Identify which cell holds the provided text, then report its (x, y) central coordinate. 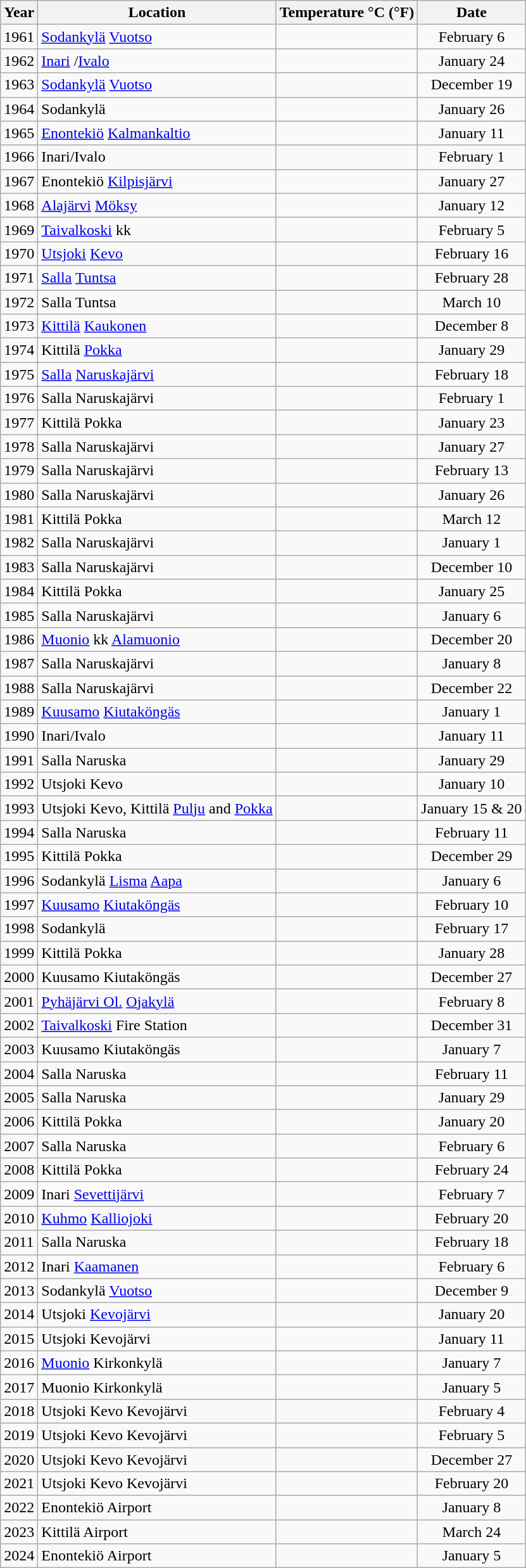
December 9 (472, 1291)
1985 (19, 615)
1986 (19, 639)
February 4 (472, 1411)
1999 (19, 953)
March 10 (472, 302)
March 24 (472, 1532)
Date (472, 13)
1984 (19, 591)
1982 (19, 543)
February 7 (472, 1194)
1971 (19, 277)
Kuhmo Kalliojoki (157, 1218)
Taivalkoski Fire Station (157, 1025)
Kittilä Kaukonen (157, 326)
2005 (19, 1098)
Pyhäjärvi Ol. Ojakylä (157, 1001)
Enontekiö Kalmankaltio (157, 133)
1977 (19, 423)
January 15 & 20 (472, 808)
1992 (19, 784)
2011 (19, 1242)
1961 (19, 37)
Temperature °C (°F) (347, 13)
1983 (19, 567)
1967 (19, 181)
January 25 (472, 591)
Inari /Ivalo (157, 61)
2010 (19, 1218)
1979 (19, 471)
2008 (19, 1170)
Muonio kk Alamuonio (157, 639)
Inari Kaamanen (157, 1266)
1974 (19, 350)
Kittilä Airport (157, 1532)
Year (19, 13)
January 24 (472, 61)
1972 (19, 302)
1963 (19, 85)
February 28 (472, 277)
Alajärvi Möksy (157, 205)
1988 (19, 687)
2022 (19, 1508)
1989 (19, 712)
1998 (19, 929)
2019 (19, 1435)
December 8 (472, 326)
2003 (19, 1049)
February 17 (472, 929)
Enontekiö Kilpisjärvi (157, 181)
2018 (19, 1411)
2009 (19, 1194)
2015 (19, 1339)
1993 (19, 808)
February 8 (472, 1001)
2023 (19, 1532)
2006 (19, 1122)
2004 (19, 1074)
Location (157, 13)
Inari Sevettijärvi (157, 1194)
2014 (19, 1315)
1968 (19, 205)
January 10 (472, 784)
January 12 (472, 205)
December 10 (472, 567)
2000 (19, 977)
2007 (19, 1146)
December 20 (472, 639)
Sodankylä Lisma Aapa (157, 881)
2002 (19, 1025)
1973 (19, 326)
1995 (19, 857)
January 28 (472, 953)
1978 (19, 447)
Taivalkoski kk (157, 229)
2021 (19, 1484)
2012 (19, 1266)
1990 (19, 736)
1965 (19, 133)
2001 (19, 1001)
December 19 (472, 85)
1970 (19, 253)
1966 (19, 157)
February 24 (472, 1170)
1997 (19, 905)
2013 (19, 1291)
1996 (19, 881)
February 13 (472, 471)
1980 (19, 495)
December 22 (472, 687)
1964 (19, 109)
2020 (19, 1459)
March 12 (472, 519)
1991 (19, 760)
2024 (19, 1556)
2016 (19, 1363)
February 16 (472, 253)
1975 (19, 374)
December 31 (472, 1025)
1969 (19, 229)
1976 (19, 398)
1962 (19, 61)
January 23 (472, 423)
1994 (19, 832)
December 29 (472, 857)
Utsjoki Kevo, Kittilä Pulju and Pokka (157, 808)
1981 (19, 519)
February 10 (472, 905)
1987 (19, 663)
2017 (19, 1387)
